Determine the [X, Y] coordinate at the center of the cell enclosing the given text.  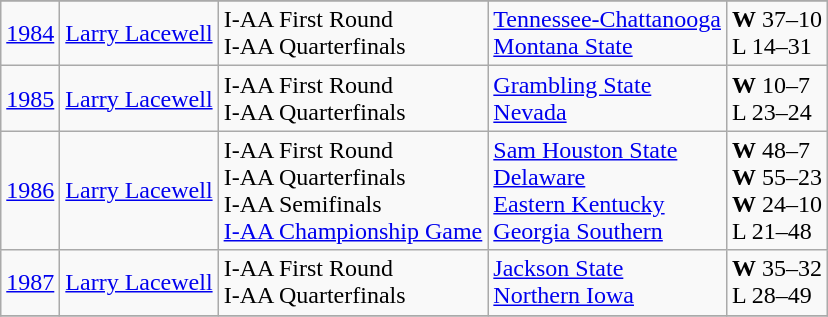
W 37–10 L 14–31 [776, 34]
1986 [30, 190]
1985 [30, 98]
Jackson StateNorthern Iowa [608, 282]
1987 [30, 282]
W 10–7 L 23–24 [776, 98]
1984 [30, 34]
Grambling StateNevada [608, 98]
I-AA First RoundI-AA QuarterfinalsI-AA SemifinalsI-AA Championship Game [353, 190]
Sam Houston StateDelawareEastern KentuckyGeorgia Southern [608, 190]
Tennessee-ChattanoogaMontana State [608, 34]
W 35–32 L 28–49 [776, 282]
W 48–7W 55–23W 24–10 L 21–48 [776, 190]
